Capture the cell that displays the provided text and extract its [X, Y] central coordinate. 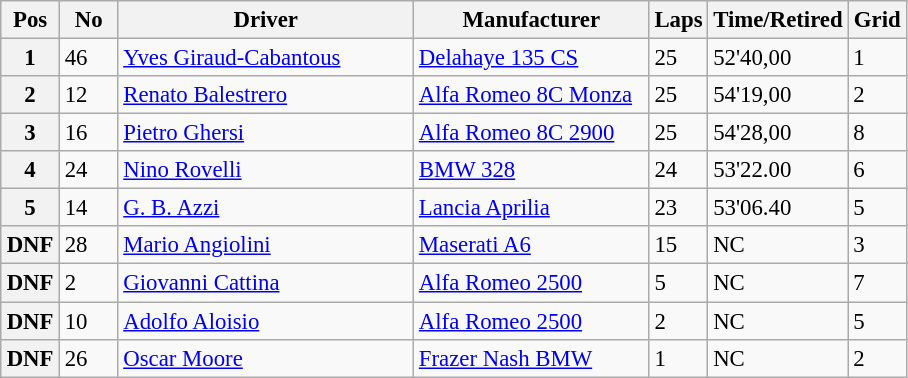
54'19,00 [778, 95]
28 [88, 245]
Lancia Aprilia [532, 208]
Adolfo Aloisio [266, 321]
Laps [678, 20]
Mario Angiolini [266, 245]
7 [878, 283]
Renato Balestrero [266, 95]
14 [88, 208]
Alfa Romeo 8C 2900 [532, 133]
Nino Rovelli [266, 170]
53'06.40 [778, 208]
Frazer Nash BMW [532, 358]
G. B. Azzi [266, 208]
Pos [30, 20]
Driver [266, 20]
Pietro Ghersi [266, 133]
8 [878, 133]
Maserati A6 [532, 245]
26 [88, 358]
Alfa Romeo 8C Monza [532, 95]
No [88, 20]
12 [88, 95]
10 [88, 321]
54'28,00 [778, 133]
Yves Giraud-Cabantous [266, 58]
Time/Retired [778, 20]
46 [88, 58]
6 [878, 170]
15 [678, 245]
23 [678, 208]
Giovanni Cattina [266, 283]
Grid [878, 20]
16 [88, 133]
Oscar Moore [266, 358]
Delahaye 135 CS [532, 58]
53'22.00 [778, 170]
BMW 328 [532, 170]
4 [30, 170]
52'40,00 [778, 58]
Manufacturer [532, 20]
